Detect which cell encompasses the target text, then output its (X, Y) center coordinate. 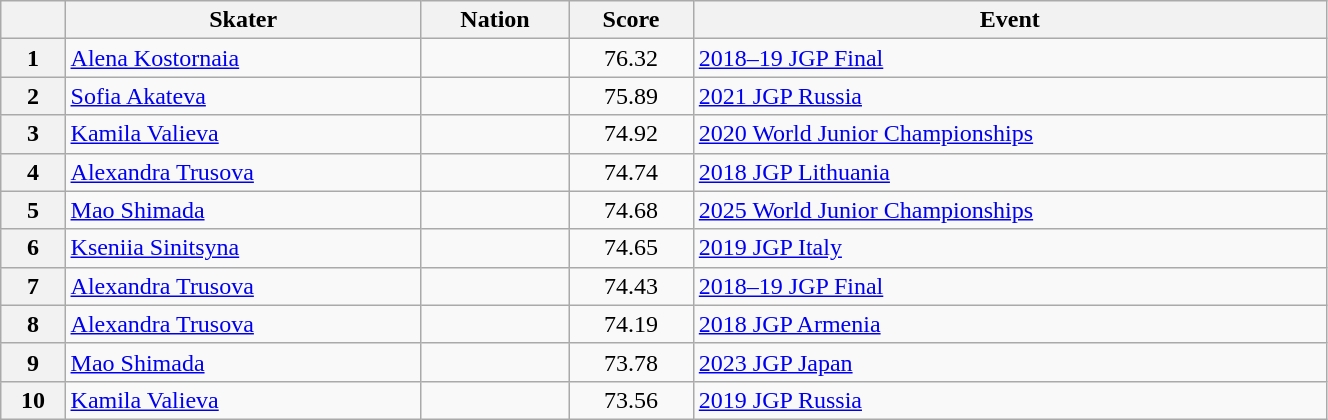
74.92 (632, 134)
1 (33, 58)
2019 JGP Italy (1010, 248)
74.19 (632, 324)
2023 JGP Japan (1010, 362)
Alena Kostornaia (243, 58)
74.68 (632, 210)
3 (33, 134)
74.43 (632, 286)
2020 World Junior Championships (1010, 134)
2 (33, 96)
2019 JGP Russia (1010, 400)
2021 JGP Russia (1010, 96)
2018 JGP Lithuania (1010, 172)
74.65 (632, 248)
Skater (243, 20)
6 (33, 248)
2018 JGP Armenia (1010, 324)
Sofia Akateva (243, 96)
4 (33, 172)
9 (33, 362)
Event (1010, 20)
75.89 (632, 96)
Kseniia Sinitsyna (243, 248)
7 (33, 286)
73.78 (632, 362)
10 (33, 400)
76.32 (632, 58)
Nation (494, 20)
Score (632, 20)
74.74 (632, 172)
8 (33, 324)
73.56 (632, 400)
5 (33, 210)
2025 World Junior Championships (1010, 210)
